For the text-containing cell, return its midpoint in (x, y) coordinate format. 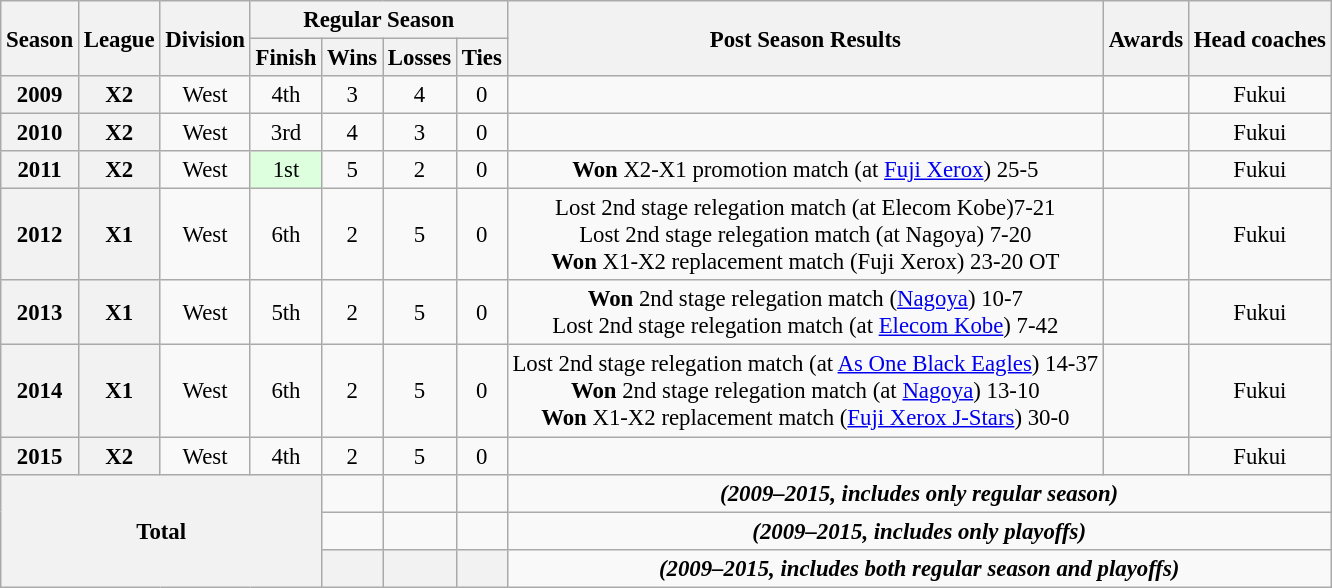
Head coaches (1260, 38)
Losses (419, 58)
Wins (352, 58)
2013 (40, 312)
Finish (286, 58)
Ties (482, 58)
5th (286, 312)
2009 (40, 95)
League (118, 38)
(2009–2015, includes both regular season and playoffs) (919, 568)
1st (286, 170)
2012 (40, 235)
Won 2nd stage relegation match (Nagoya) 10-7Lost 2nd stage relegation match (at Elecom Kobe) 7-42 (805, 312)
Regular Season (378, 20)
Division (205, 38)
Awards (1146, 38)
Post Season Results (805, 38)
2011 (40, 170)
(2009–2015, includes only regular season) (919, 493)
3rd (286, 133)
Won X2-X1 promotion match (at Fuji Xerox) 25-5 (805, 170)
2010 (40, 133)
(2009–2015, includes only playoffs) (919, 531)
Season (40, 38)
2015 (40, 456)
Total (162, 530)
Lost 2nd stage relegation match (at Elecom Kobe)7-21Lost 2nd stage relegation match (at Nagoya) 7-20Won X1-X2 replacement match (Fuji Xerox) 23-20 OT (805, 235)
2014 (40, 391)
